Locate the cell with the specified text and output its (x, y) center coordinate. 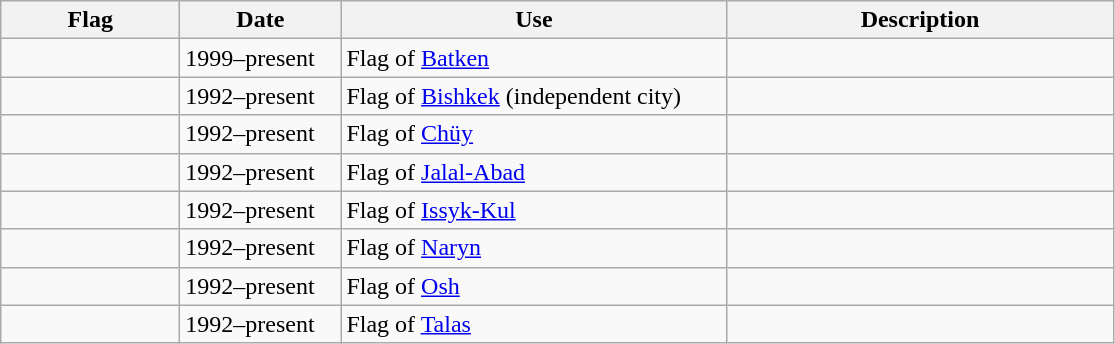
Flag of Talas (534, 324)
Date (260, 20)
Flag of Bishkek (independent city) (534, 96)
Flag of Issyk-Kul (534, 210)
Flag of Batken (534, 58)
1999–present (260, 58)
Flag (90, 20)
Flag of Naryn (534, 248)
Flag of Chüy (534, 134)
Use (534, 20)
Description (920, 20)
Flag of Osh (534, 286)
Flag of Jalal-Abad (534, 172)
